Return [X, Y] of the center of cell containing provided text 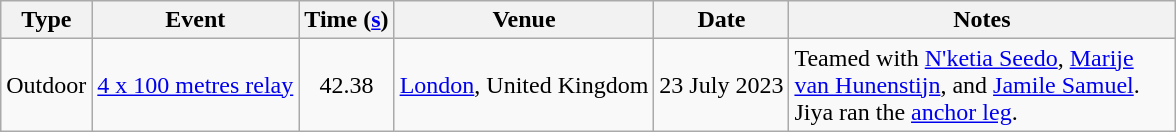
Teamed with N'ketia Seedo, Marije van Hunenstijn, and Jamile Samuel. Jiya ran the anchor leg. [982, 85]
Notes [982, 20]
4 x 100 metres relay [196, 85]
Type [46, 20]
Time (s) [346, 20]
42.38 [346, 85]
Venue [524, 20]
Outdoor [46, 85]
Event [196, 20]
23 July 2023 [722, 85]
Date [722, 20]
London, United Kingdom [524, 85]
